Locate the cell with the specified text and output its [X, Y] center coordinate. 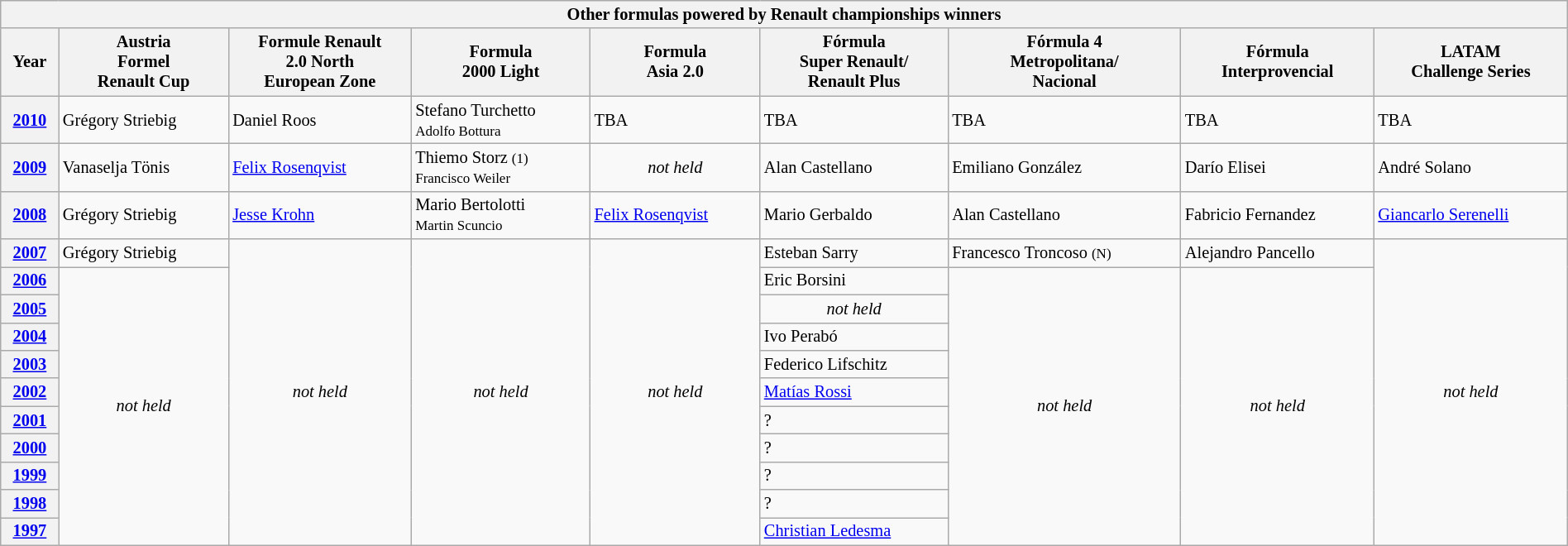
Year [30, 62]
LATAMChallenge Series [1471, 62]
Giancarlo Serenelli [1471, 215]
Jesse Krohn [319, 215]
Ivo Perabó [853, 337]
2008 [30, 215]
2003 [30, 364]
Matías Rossi [853, 392]
AustriaFormelRenault Cup [144, 62]
2010 [30, 120]
1999 [30, 476]
Francesco Troncoso (N) [1064, 253]
2006 [30, 280]
Other formulas powered by Renault championships winners [784, 14]
2001 [30, 420]
1998 [30, 504]
Federico Lifschitz [853, 364]
Christian Ledesma [853, 531]
1997 [30, 531]
Formula2000 Light [500, 62]
Esteban Sarry [853, 253]
Darío Elisei [1278, 167]
André Solano [1471, 167]
2007 [30, 253]
FórmulaInterprovencial [1278, 62]
Mario Gerbaldo [853, 215]
Vanaselja Tönis [144, 167]
2000 [30, 448]
Fabricio Fernandez [1278, 215]
Formule Renault2.0 NorthEuropean Zone [319, 62]
Fórmula 4Metropolitana/Nacional [1064, 62]
Daniel Roos [319, 120]
Alejandro Pancello [1278, 253]
Thiemo Storz (1) Francisco Weiler [500, 167]
Stefano Turchetto Adolfo Bottura [500, 120]
2009 [30, 167]
2004 [30, 337]
Mario Bertolotti Martin Scuncio [500, 215]
Emiliano González [1064, 167]
2002 [30, 392]
2005 [30, 309]
Eric Borsini [853, 280]
FormulaAsia 2.0 [675, 62]
FórmulaSuper Renault/Renault Plus [853, 62]
